Return [X, Y] of the center of cell containing provided text 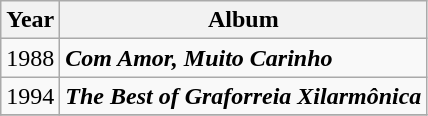
1988 [30, 58]
Year [30, 20]
Com Amor, Muito Carinho [244, 58]
The Best of Graforreia Xilarmônica [244, 96]
1994 [30, 96]
Album [244, 20]
